Return [X, Y] of the center of cell containing provided text 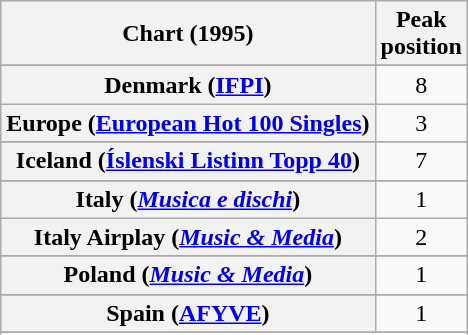
Europe (European Hot 100 Singles) [188, 123]
Italy (Musica e dischi) [188, 199]
Peakposition [421, 34]
Iceland (Íslenski Listinn Topp 40) [188, 161]
Chart (1995) [188, 34]
8 [421, 85]
Poland (Music & Media) [188, 275]
Denmark (IFPI) [188, 85]
2 [421, 237]
3 [421, 123]
Italy Airplay (Music & Media) [188, 237]
Spain (AFYVE) [188, 313]
7 [421, 161]
